Capture the cell that displays the provided text and extract its [x, y] central coordinate. 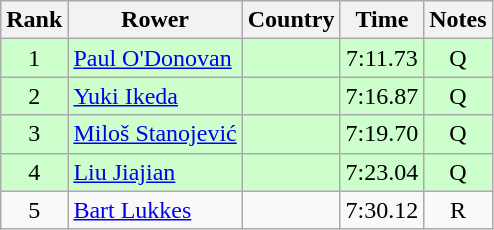
5 [34, 210]
3 [34, 134]
7:11.73 [382, 58]
Country [291, 20]
2 [34, 96]
7:23.04 [382, 172]
Bart Lukkes [155, 210]
Notes [458, 20]
Rank [34, 20]
7:30.12 [382, 210]
7:16.87 [382, 96]
Paul O'Donovan [155, 58]
Liu Jiajian [155, 172]
4 [34, 172]
Rower [155, 20]
Yuki Ikeda [155, 96]
Time [382, 20]
7:19.70 [382, 134]
1 [34, 58]
Miloš Stanojević [155, 134]
R [458, 210]
